Determine the [X, Y] coordinate at the center of the cell enclosing the given text.  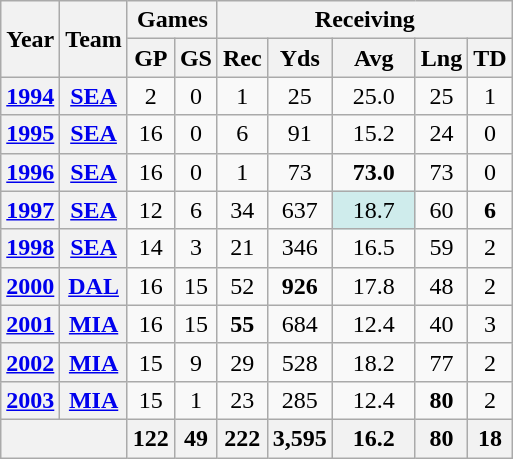
TD [490, 58]
1998 [30, 248]
24 [441, 134]
684 [300, 324]
Yds [300, 58]
52 [242, 286]
16.5 [374, 248]
Rec [242, 58]
73.0 [374, 172]
2002 [30, 362]
49 [196, 438]
48 [441, 286]
16.2 [374, 438]
23 [242, 400]
40 [441, 324]
1997 [30, 210]
14 [150, 248]
GS [196, 58]
55 [242, 324]
637 [300, 210]
Avg [374, 58]
346 [300, 248]
Lng [441, 58]
2001 [30, 324]
29 [242, 362]
21 [242, 248]
1995 [30, 134]
91 [300, 134]
18.7 [374, 210]
122 [150, 438]
Receiving [364, 20]
1994 [30, 96]
18.2 [374, 362]
15.2 [374, 134]
18 [490, 438]
528 [300, 362]
12 [150, 210]
Year [30, 39]
222 [242, 438]
3,595 [300, 438]
2000 [30, 286]
59 [441, 248]
Team [94, 39]
DAL [94, 286]
77 [441, 362]
GP [150, 58]
60 [441, 210]
9 [196, 362]
2003 [30, 400]
34 [242, 210]
285 [300, 400]
17.8 [374, 286]
926 [300, 286]
1996 [30, 172]
25.0 [374, 96]
Games [172, 20]
